Search for the cell housing the specified text and yield its (X, Y) center coordinate. 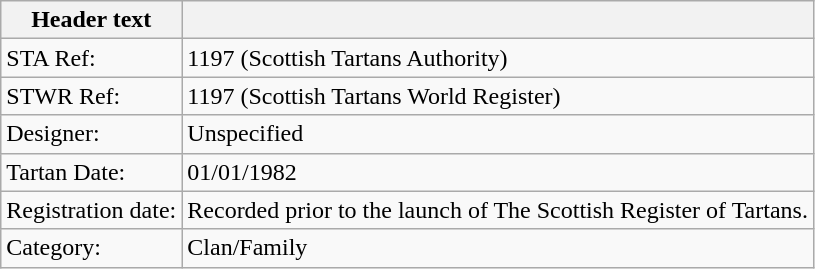
Tartan Date: (92, 172)
Clan/Family (498, 248)
Recorded prior to the launch of The Scottish Register of Tartans. (498, 210)
Category: (92, 248)
Registration date: (92, 210)
Header text (92, 20)
1197 (Scottish Tartans Authority) (498, 58)
STA Ref: (92, 58)
01/01/1982 (498, 172)
Designer: (92, 134)
1197 (Scottish Tartans World Register) (498, 96)
STWR Ref: (92, 96)
Unspecified (498, 134)
